Identify which cell holds the provided text, then report its [x, y] central coordinate. 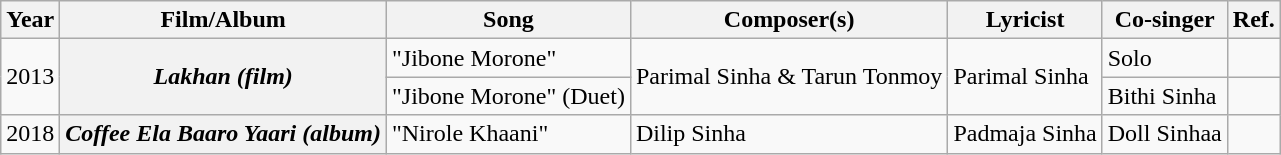
Doll Sinhaa [1164, 134]
2013 [30, 77]
Composer(s) [788, 20]
"Nirole Khaani" [508, 134]
Lyricist [1025, 20]
Year [30, 20]
Film/Album [224, 20]
"Jibone Morone" [508, 58]
Parimal Sinha & Tarun Tonmoy [788, 77]
Solo [1164, 58]
Co-singer [1164, 20]
Song [508, 20]
Coffee Ela Baaro Yaari (album) [224, 134]
"Jibone Morone" (Duet) [508, 96]
Padmaja Sinha [1025, 134]
Dilip Sinha [788, 134]
Ref. [1254, 20]
2018 [30, 134]
Bithi Sinha [1164, 96]
Parimal Sinha [1025, 77]
Lakhan (film) [224, 77]
